Output the [X, Y] coordinate of the center of the cell containing the given text.  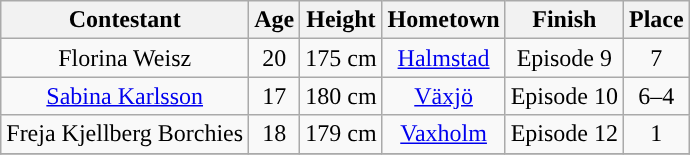
Finish [564, 20]
6–4 [657, 96]
Episode 10 [564, 96]
Vaxholm [444, 134]
Height [341, 20]
1 [657, 134]
7 [657, 58]
175 cm [341, 58]
Freja Kjellberg Borchies [125, 134]
Halmstad [444, 58]
Place [657, 20]
18 [274, 134]
Episode 9 [564, 58]
179 cm [341, 134]
17 [274, 96]
20 [274, 58]
Hometown [444, 20]
Florina Weisz [125, 58]
Episode 12 [564, 134]
Age [274, 20]
Contestant [125, 20]
Växjö [444, 96]
180 cm [341, 96]
Sabina Karlsson [125, 96]
